Return the [x, y] coordinate for the center point of the cell that contains the specified text.  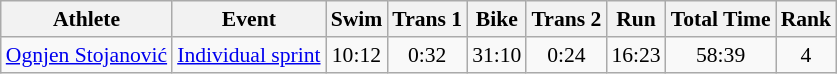
Rank [806, 19]
Event [248, 19]
58:39 [721, 55]
Athlete [86, 19]
10:12 [357, 55]
0:24 [566, 55]
Ognjen Stojanović [86, 55]
Run [636, 19]
Trans 1 [427, 19]
Individual sprint [248, 55]
Total Time [721, 19]
4 [806, 55]
Trans 2 [566, 19]
16:23 [636, 55]
0:32 [427, 55]
Bike [496, 19]
Swim [357, 19]
31:10 [496, 55]
